Extract the (x, y) coordinate from the center of the cell holding the provided text.  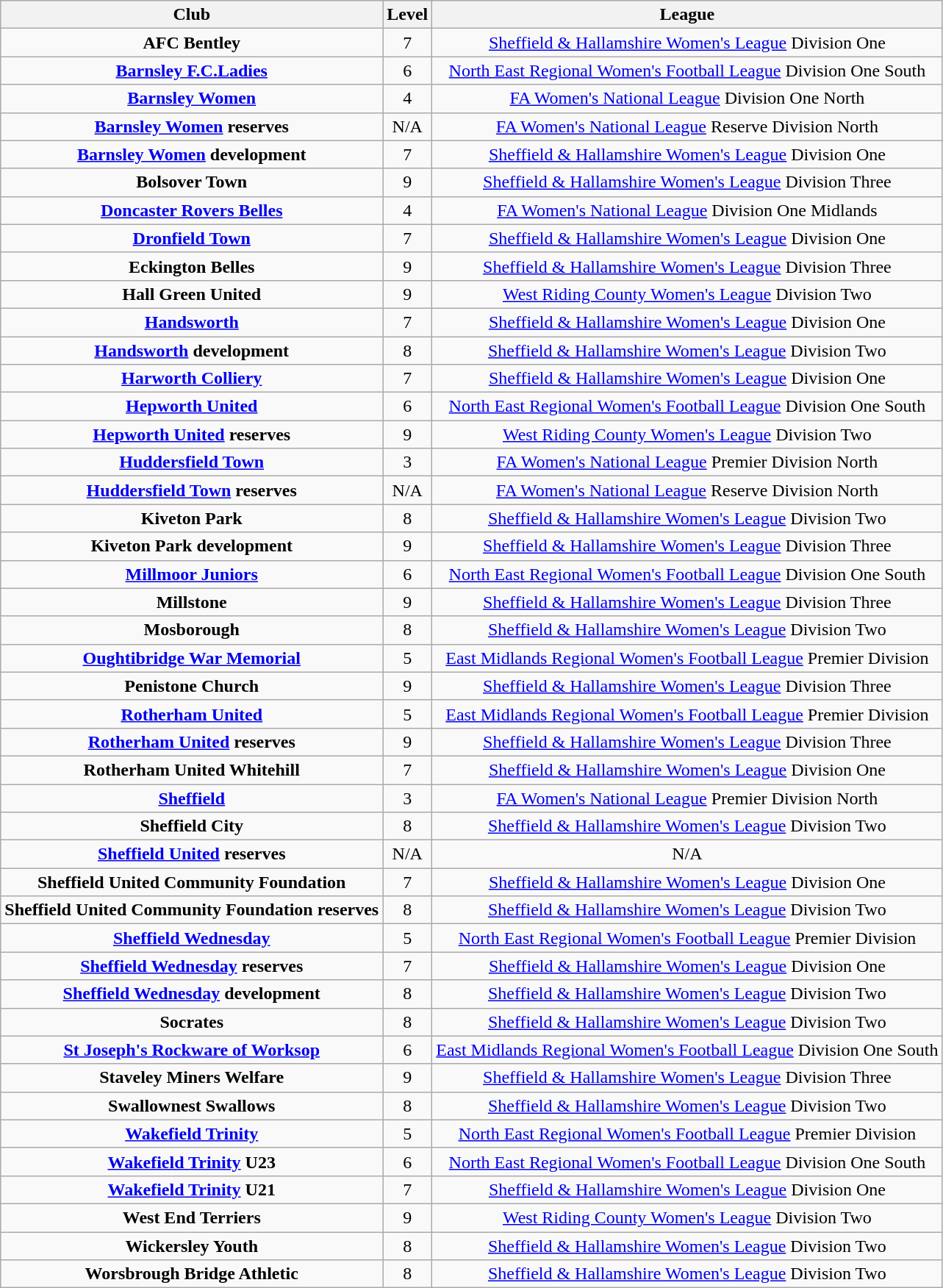
Harworth Colliery (192, 379)
Wakefield Trinity (192, 1134)
Level (407, 15)
Sheffield City (192, 826)
Huddersfield Town (192, 462)
Staveley Miners Welfare (192, 1078)
Wickersley Youth (192, 1246)
League (687, 15)
Socrates (192, 1022)
Wakefield Trinity U21 (192, 1189)
Sheffield United Community Foundation (192, 882)
Wakefield Trinity U23 (192, 1162)
Sheffield (192, 798)
Oughtibridge War Memorial (192, 658)
East Midlands Regional Women's Football League Division One South (687, 1050)
Hepworth United (192, 407)
Sheffield Wednesday reserves (192, 966)
Millmoor Juniors (192, 574)
West End Terriers (192, 1217)
Dronfield Town (192, 238)
FA Women's National League Division One Midlands (687, 210)
Handsworth (192, 322)
Penistone Church (192, 686)
Barnsley Women (192, 99)
Hall Green United (192, 294)
Worsbrough Bridge Athletic (192, 1274)
Barnsley Women development (192, 154)
Mosborough (192, 630)
Bolsover Town (192, 182)
Doncaster Rovers Belles (192, 210)
Rotherham United Whitehill (192, 770)
Sheffield United reserves (192, 854)
Barnsley F.C.Ladies (192, 71)
Sheffield United Community Foundation reserves (192, 910)
Club (192, 15)
St Joseph's Rockware of Worksop (192, 1050)
Handsworth development (192, 351)
FA Women's National League Division One North (687, 99)
Sheffield Wednesday (192, 938)
Hepworth United reserves (192, 434)
Sheffield Wednesday development (192, 994)
Huddersfield Town reserves (192, 490)
Barnsley Women reserves (192, 126)
Swallownest Swallows (192, 1106)
Millstone (192, 602)
Kiveton Park development (192, 546)
AFC Bentley (192, 43)
Rotherham United reserves (192, 742)
Eckington Belles (192, 266)
Kiveton Park (192, 518)
Rotherham United (192, 714)
